Locate the cell with the specified text and output its [X, Y] center coordinate. 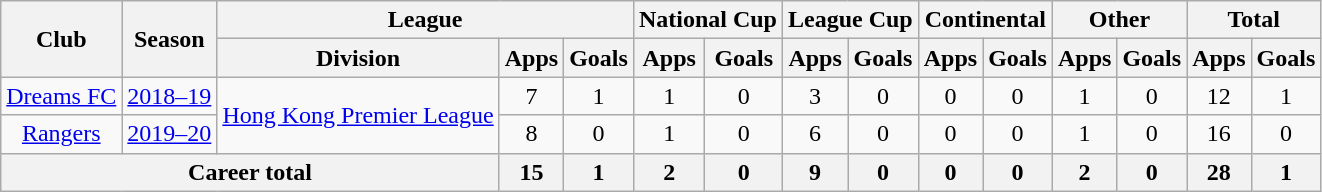
League Cup [850, 20]
16 [1219, 134]
Other [1119, 20]
Continental [985, 20]
12 [1219, 96]
28 [1219, 172]
2019–20 [170, 134]
Rangers [62, 134]
National Cup [708, 20]
Club [62, 39]
6 [814, 134]
15 [531, 172]
9 [814, 172]
League [426, 20]
Career total [250, 172]
Dreams FC [62, 96]
2018–19 [170, 96]
Total [1254, 20]
Division [358, 58]
7 [531, 96]
Hong Kong Premier League [358, 115]
Season [170, 39]
3 [814, 96]
8 [531, 134]
